Extract the (x, y) coordinate from the center of the cell holding the provided text.  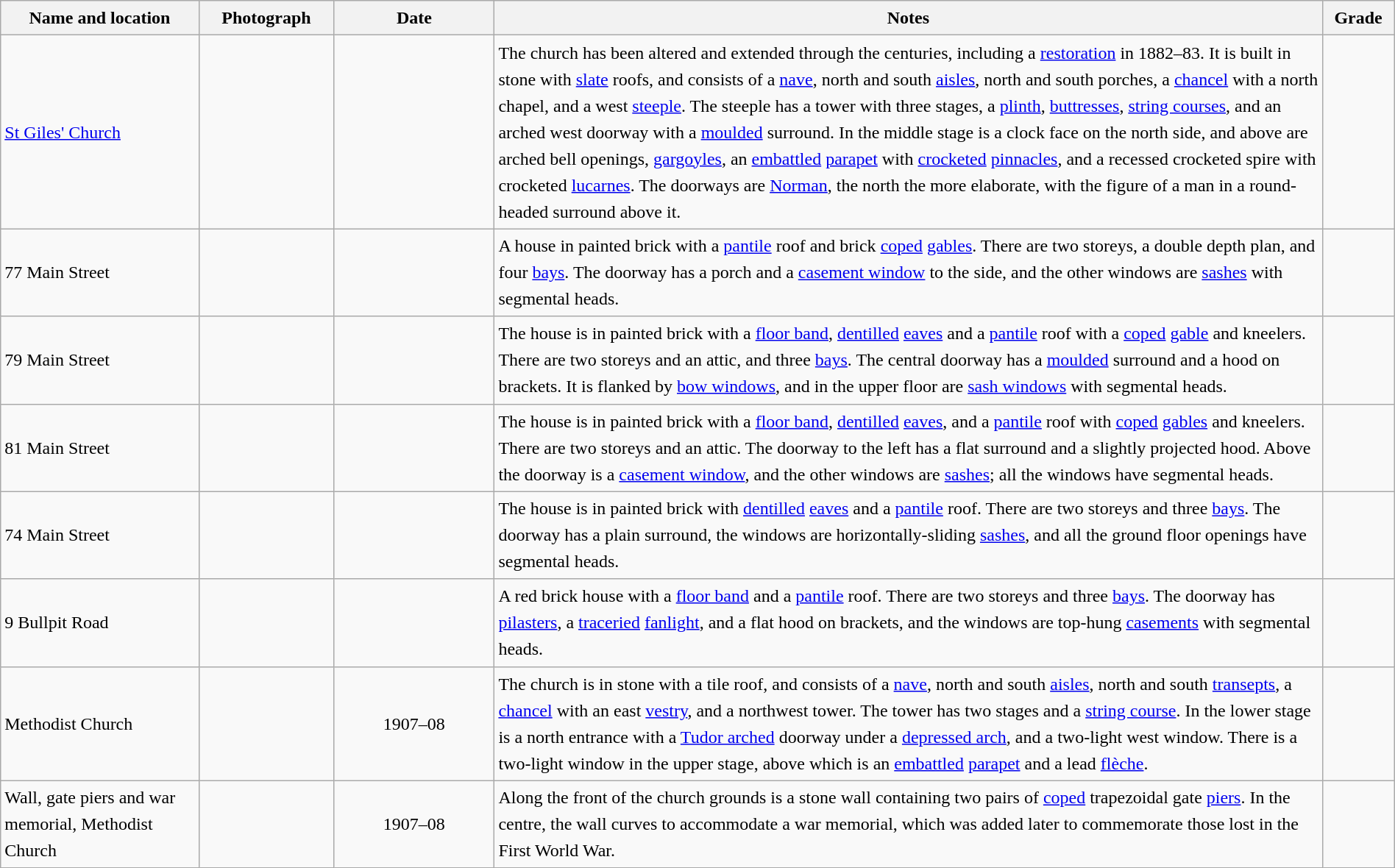
Methodist Church (100, 724)
9 Bullpit Road (100, 622)
Notes (908, 18)
77 Main Street (100, 272)
74 Main Street (100, 536)
Name and location (100, 18)
Grade (1358, 18)
St Giles' Church (100, 132)
79 Main Street (100, 360)
Wall, gate piers and war memorial, Methodist Church (100, 824)
Photograph (266, 18)
81 Main Street (100, 447)
Date (414, 18)
